Scan for the cell matching the given text and deliver its (x, y) coordinate at center. 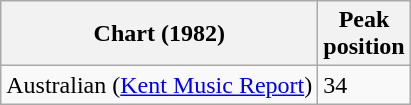
Peakposition (364, 34)
Australian (Kent Music Report) (160, 85)
34 (364, 85)
Chart (1982) (160, 34)
